Search for the cell housing the specified text and yield its [x, y] center coordinate. 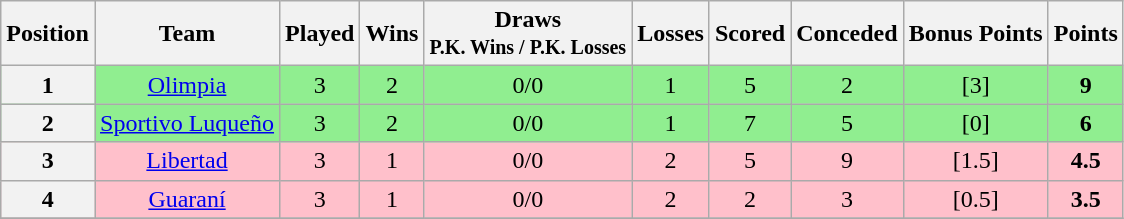
4.5 [1086, 161]
Wins [392, 34]
Olimpia [186, 85]
Guaraní [186, 199]
[3] [976, 85]
Team [186, 34]
Conceded [847, 34]
Scored [750, 34]
[0.5] [976, 199]
Bonus Points [976, 34]
7 [750, 123]
Libertad [186, 161]
[0] [976, 123]
4 [48, 199]
Sportivo Luqueño [186, 123]
Played [320, 34]
Losses [671, 34]
Points [1086, 34]
6 [1086, 123]
DrawsP.K. Wins / P.K. Losses [528, 34]
3.5 [1086, 199]
[1.5] [976, 161]
Position [48, 34]
